Provide the (x, y) coordinate of the cell's center where the given text is located.  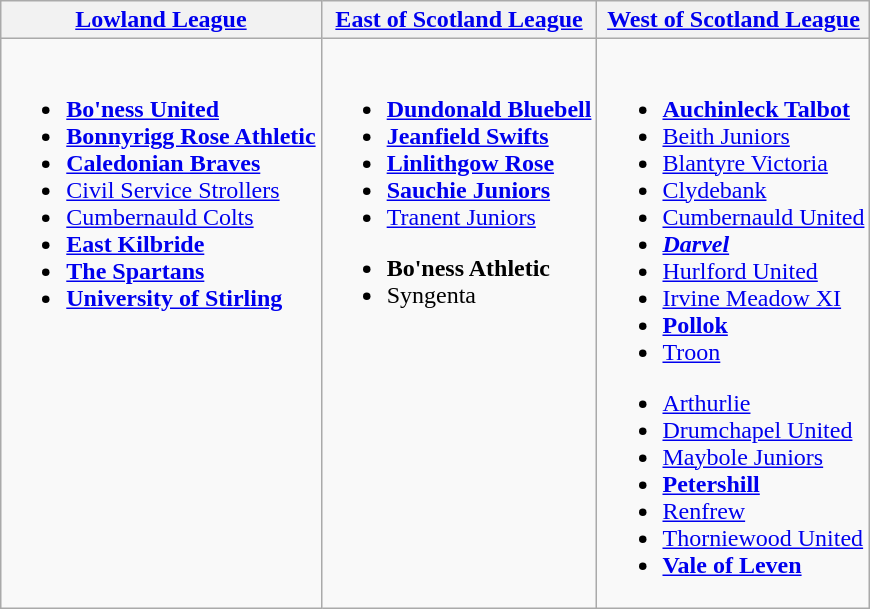
Bo'ness UnitedBonnyrigg Rose AthleticCaledonian BravesCivil Service StrollersCumbernauld ColtsEast KilbrideThe SpartansUniversity of Stirling (161, 324)
Dundonald BluebellJeanfield SwiftsLinlithgow RoseSauchie JuniorsTranent JuniorsBo'ness AthleticSyngenta (459, 324)
East of Scotland League (459, 20)
Lowland League (161, 20)
West of Scotland League (734, 20)
